Search for the cell housing the specified text and yield its (X, Y) center coordinate. 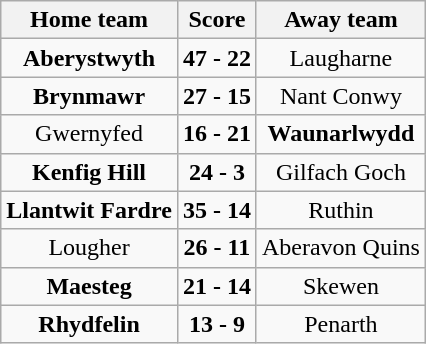
Gilfach Goch (340, 172)
Gwernyfed (90, 134)
Laugharne (340, 58)
Aberystwyth (90, 58)
Score (216, 20)
16 - 21 (216, 134)
Waunarlwydd (340, 134)
24 - 3 (216, 172)
13 - 9 (216, 324)
Lougher (90, 248)
35 - 14 (216, 210)
Nant Conwy (340, 96)
Skewen (340, 286)
Home team (90, 20)
Maesteg (90, 286)
Kenfig Hill (90, 172)
Aberavon Quins (340, 248)
Ruthin (340, 210)
27 - 15 (216, 96)
Rhydfelin (90, 324)
26 - 11 (216, 248)
Penarth (340, 324)
21 - 14 (216, 286)
47 - 22 (216, 58)
Away team (340, 20)
Llantwit Fardre (90, 210)
Brynmawr (90, 96)
